Search for the cell housing the specified text and yield its [X, Y] center coordinate. 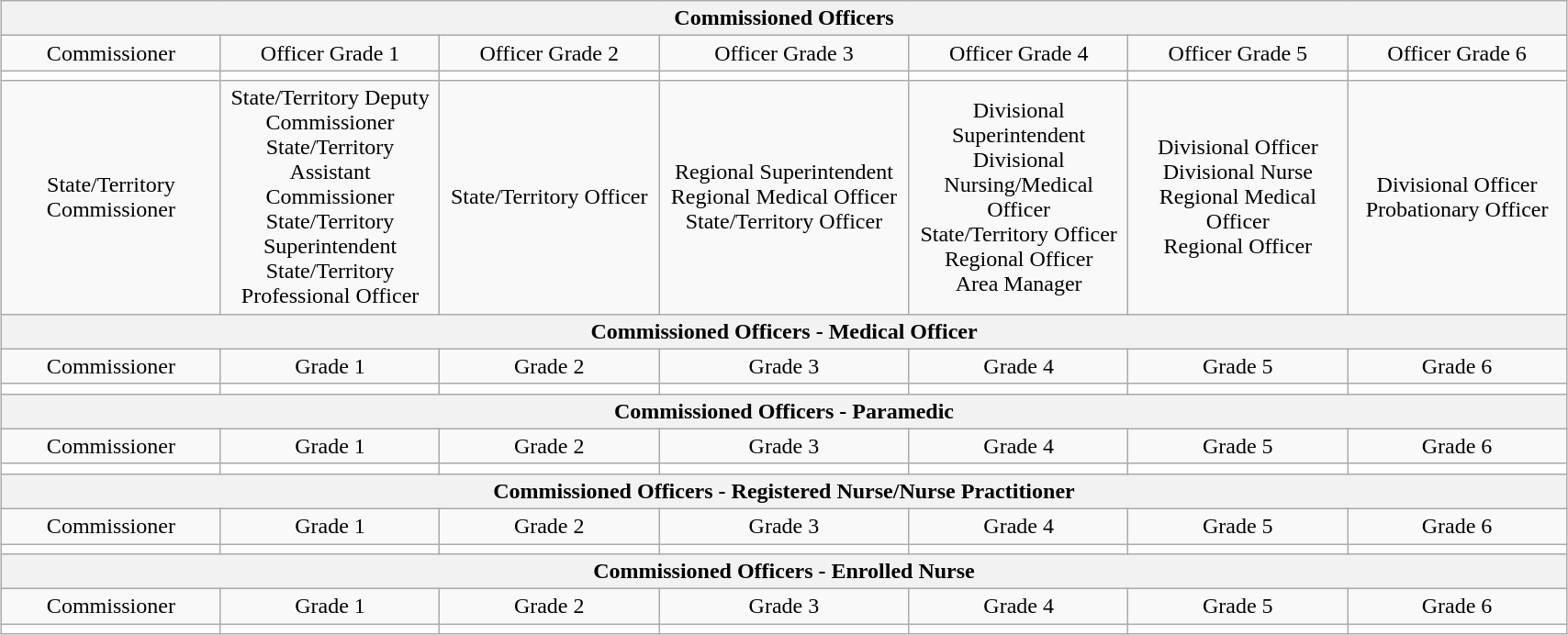
Commissioned Officers - Paramedic [784, 411]
Officer Grade 5 [1238, 53]
Divisional SuperintendentDivisional Nursing/Medical OfficerState/Territory OfficerRegional OfficerArea Manager [1019, 197]
Officer Grade 1 [330, 53]
Divisional OfficerDivisional NurseRegional Medical OfficerRegional Officer [1238, 197]
Officer Grade 4 [1019, 53]
Commissioned Officers - Registered Nurse/Nurse Practitioner [784, 491]
State/Territory Officer [549, 197]
State/Territory Commissioner [112, 197]
Divisional OfficerProbationary Officer [1458, 197]
Officer Grade 3 [784, 53]
Commissioned Officers [784, 18]
Officer Grade 2 [549, 53]
Commissioned Officers - Medical Officer [784, 331]
State/Territory Deputy CommissionerState/Territory Assistant CommissionerState/Territory SuperintendentState/Territory Professional Officer [330, 197]
Commissioned Officers - Enrolled Nurse [784, 572]
Officer Grade 6 [1458, 53]
Regional SuperintendentRegional Medical OfficerState/Territory Officer [784, 197]
